Locate the cell with the specified text and output its (x, y) center coordinate. 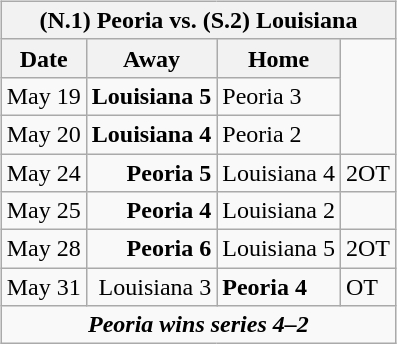
Peoria 2 (279, 134)
Peoria 3 (279, 96)
May 20 (44, 134)
Away (151, 58)
(N.1) Peoria vs. (S.2) Louisiana (198, 20)
OT (368, 287)
Louisiana 2 (279, 211)
Date (44, 58)
May 24 (44, 173)
Peoria 5 (151, 173)
Peoria 6 (151, 249)
May 28 (44, 249)
Home (279, 58)
May 19 (44, 96)
Louisiana 3 (151, 287)
May 31 (44, 287)
May 25 (44, 211)
Peoria wins series 4–2 (198, 325)
